Find where the given text appears and provide that cell's center as [X, Y] coordinate. 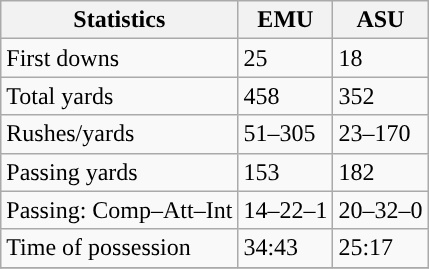
25 [286, 58]
Passing: Comp–Att–Int [120, 210]
23–170 [380, 134]
Rushes/yards [120, 134]
153 [286, 172]
Total yards [120, 96]
14–22–1 [286, 210]
34:43 [286, 248]
352 [380, 96]
458 [286, 96]
ASU [380, 20]
EMU [286, 20]
Statistics [120, 20]
18 [380, 58]
20–32–0 [380, 210]
First downs [120, 58]
Passing yards [120, 172]
Time of possession [120, 248]
182 [380, 172]
51–305 [286, 134]
25:17 [380, 248]
